Pinpoint the cell where the given text exists, returning its [X, Y] midpoint coordinate. 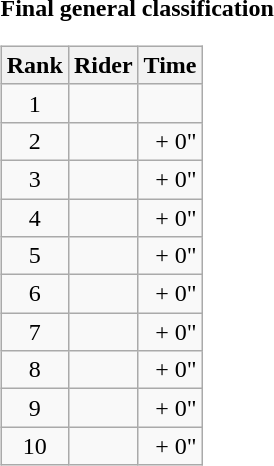
5 [34, 256]
1 [34, 103]
10 [34, 446]
2 [34, 141]
8 [34, 370]
Rank [34, 65]
7 [34, 332]
9 [34, 408]
4 [34, 217]
6 [34, 294]
Rider [103, 65]
Time [170, 65]
3 [34, 179]
